For the text-containing cell, return its midpoint in [x, y] coordinate format. 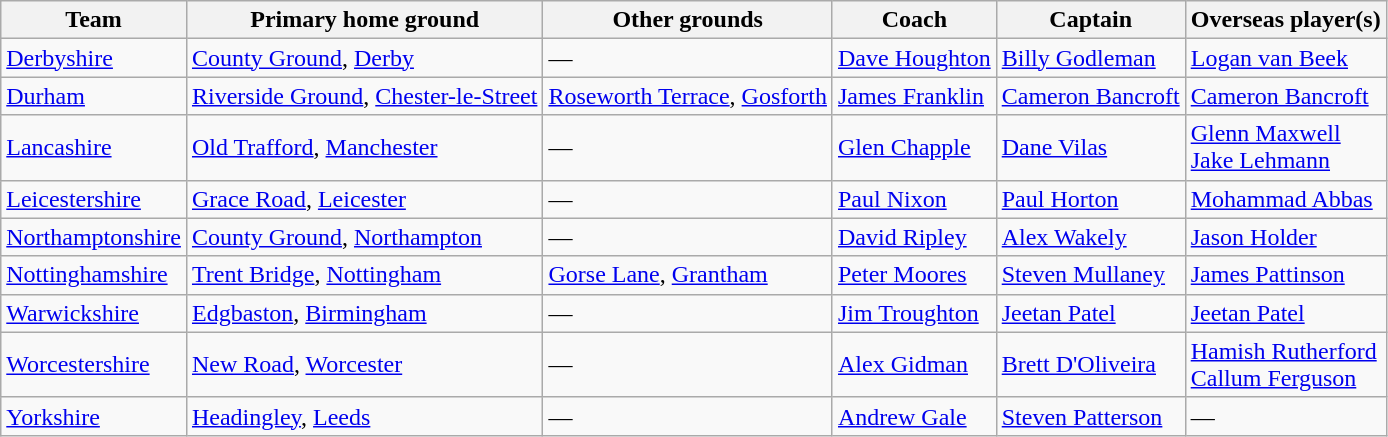
Billy Godleman [1090, 58]
Andrew Gale [914, 416]
Paul Horton [1090, 199]
County Ground, Derby [364, 58]
Coach [914, 20]
Derbyshire [94, 58]
James Pattinson [1286, 275]
Steven Patterson [1090, 416]
Alex Wakely [1090, 237]
Grace Road, Leicester [364, 199]
Jim Troughton [914, 313]
Yorkshire [94, 416]
James Franklin [914, 96]
Roseworth Terrace, Gosforth [688, 96]
Jason Holder [1286, 237]
Worcestershire [94, 364]
Captain [1090, 20]
Lancashire [94, 148]
Other grounds [688, 20]
Headingley, Leeds [364, 416]
Nottinghamshire [94, 275]
Glenn Maxwell Jake Lehmann [1286, 148]
Warwickshire [94, 313]
Hamish Rutherford Callum Ferguson [1286, 364]
Glen Chapple [914, 148]
Northamptonshire [94, 237]
Overseas player(s) [1286, 20]
Alex Gidman [914, 364]
Dane Vilas [1090, 148]
Paul Nixon [914, 199]
Gorse Lane, Grantham [688, 275]
Brett D'Oliveira [1090, 364]
Old Trafford, Manchester [364, 148]
Trent Bridge, Nottingham [364, 275]
Steven Mullaney [1090, 275]
Edgbaston, Birmingham [364, 313]
Leicestershire [94, 199]
Primary home ground [364, 20]
Logan van Beek [1286, 58]
County Ground, Northampton [364, 237]
Riverside Ground, Chester-le-Street [364, 96]
Mohammad Abbas [1286, 199]
New Road, Worcester [364, 364]
Dave Houghton [914, 58]
Peter Moores [914, 275]
Durham [94, 96]
David Ripley [914, 237]
Team [94, 20]
